Capture the cell that displays the provided text and extract its [X, Y] central coordinate. 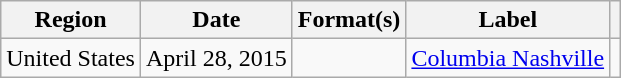
Columbia Nashville [508, 58]
April 28, 2015 [216, 58]
Date [216, 20]
Format(s) [349, 20]
Label [508, 20]
United States [71, 58]
Region [71, 20]
